Pinpoint the cell where the given text exists, returning its (x, y) midpoint coordinate. 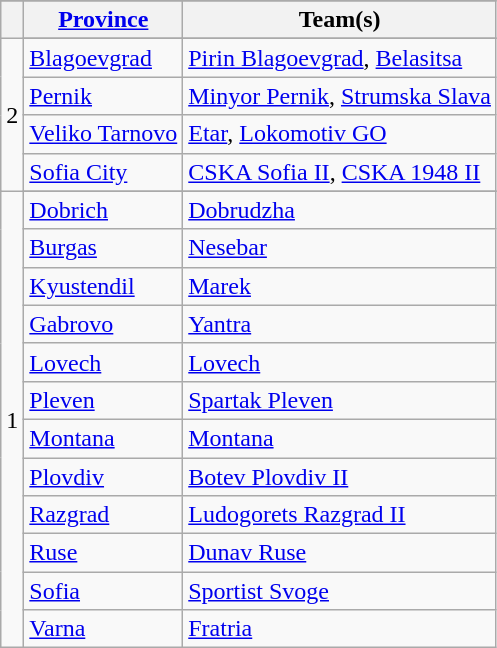
Team(s) (340, 20)
Pirin Blagoevgrad, Belasitsa (340, 58)
Blagoevgrad (104, 58)
Fratria (340, 629)
Dunav Ruse (340, 553)
Ruse (104, 553)
2 (12, 115)
Dobrich (104, 210)
Varna (104, 629)
Gabrovo (104, 324)
1 (12, 420)
Razgrad (104, 515)
Sofia (104, 591)
Ludogorets Razgrad II (340, 515)
CSKA Sofia II, CSKA 1948 II (340, 172)
Veliko Tarnovo (104, 134)
Pernik (104, 96)
Yantra (340, 324)
Sportist Svoge (340, 591)
Province (104, 20)
Dobrudzha (340, 210)
Kyustendil (104, 286)
Sofia City (104, 172)
Burgas (104, 248)
Etar, Lokomotiv GO (340, 134)
Spartak Pleven (340, 400)
Plovdiv (104, 477)
Botev Plovdiv II (340, 477)
Minyor Pernik, Strumska Slava (340, 96)
Marek (340, 286)
Pleven (104, 400)
Nesebar (340, 248)
